Detect which cell encompasses the target text, then output its [X, Y] center coordinate. 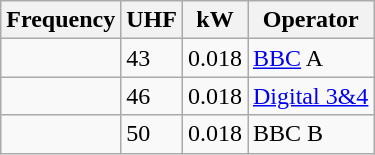
UHF [152, 20]
kW [214, 20]
BBC B [311, 134]
Operator [311, 20]
Digital 3&4 [311, 96]
Frequency [61, 20]
50 [152, 134]
46 [152, 96]
43 [152, 58]
BBC A [311, 58]
